Return the (x, y) coordinate for the center point of the cell that contains the specified text.  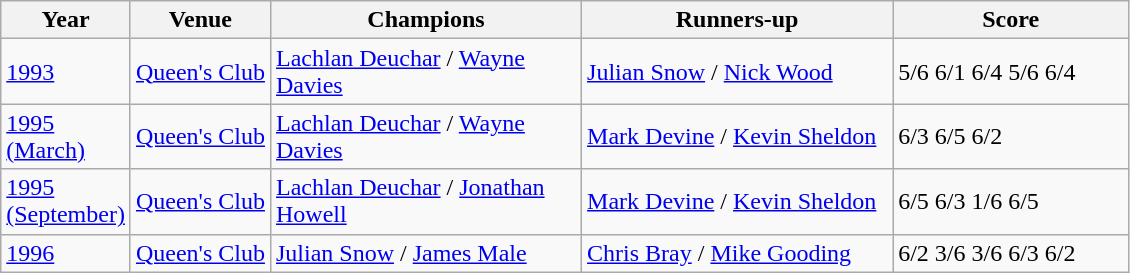
1996 (66, 253)
1995 (March) (66, 136)
6/3 6/5 6/2 (1011, 136)
Score (1011, 20)
Julian Snow / James Male (426, 253)
6/5 6/3 1/6 6/5 (1011, 202)
Runners-up (738, 20)
Champions (426, 20)
Lachlan Deuchar / Jonathan Howell (426, 202)
5/6 6/1 6/4 5/6 6/4 (1011, 72)
1995 (September) (66, 202)
6/2 3/6 3/6 6/3 6/2 (1011, 253)
1993 (66, 72)
Venue (200, 20)
Julian Snow / Nick Wood (738, 72)
Year (66, 20)
Chris Bray / Mike Gooding (738, 253)
